Return [X, Y] of the center of cell containing provided text 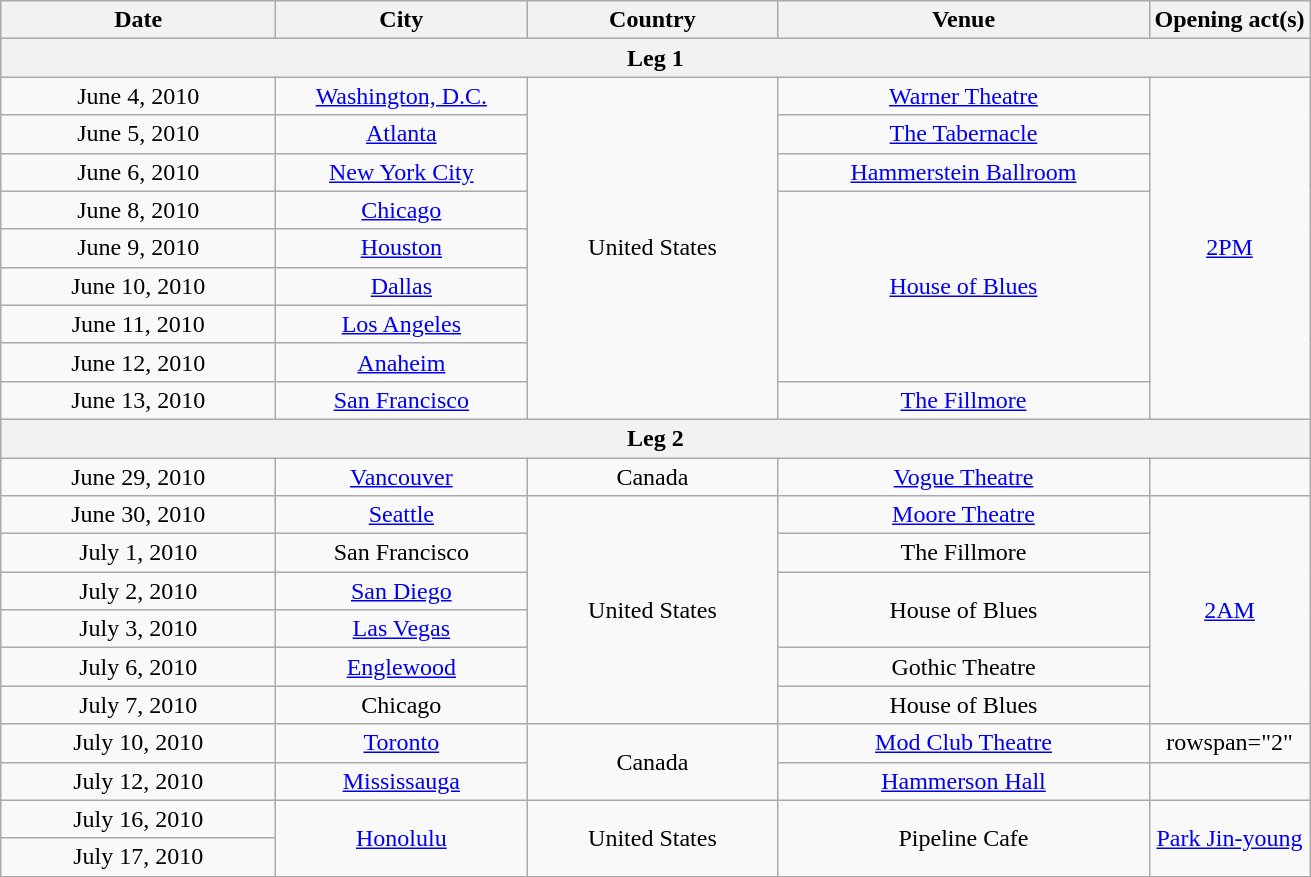
June 13, 2010 [138, 400]
July 12, 2010 [138, 781]
Warner Theatre [964, 96]
Toronto [402, 743]
Washington, D.C. [402, 96]
June 12, 2010 [138, 362]
June 6, 2010 [138, 172]
The Tabernacle [964, 134]
Venue [964, 20]
San Diego [402, 591]
Country [652, 20]
July 16, 2010 [138, 819]
2PM [1230, 248]
June 4, 2010 [138, 96]
Leg 1 [656, 58]
June 30, 2010 [138, 515]
Hammerson Hall [964, 781]
Pipeline Cafe [964, 838]
City [402, 20]
June 9, 2010 [138, 248]
Mod Club Theatre [964, 743]
rowspan="2" [1230, 743]
Honolulu [402, 838]
Park Jin-young [1230, 838]
Hammerstein Ballroom [964, 172]
Atlanta [402, 134]
June 10, 2010 [138, 286]
Opening act(s) [1230, 20]
Dallas [402, 286]
Seattle [402, 515]
Las Vegas [402, 629]
Englewood [402, 667]
June 5, 2010 [138, 134]
June 29, 2010 [138, 477]
Gothic Theatre [964, 667]
July 7, 2010 [138, 705]
July 2, 2010 [138, 591]
Moore Theatre [964, 515]
July 6, 2010 [138, 667]
Date [138, 20]
Los Angeles [402, 324]
June 8, 2010 [138, 210]
Leg 2 [656, 438]
Anaheim [402, 362]
Houston [402, 248]
Mississauga [402, 781]
July 1, 2010 [138, 553]
Vancouver [402, 477]
New York City [402, 172]
July 10, 2010 [138, 743]
Vogue Theatre [964, 477]
July 17, 2010 [138, 857]
July 3, 2010 [138, 629]
June 11, 2010 [138, 324]
2AM [1230, 610]
